Return [X, Y] of the center of cell containing provided text 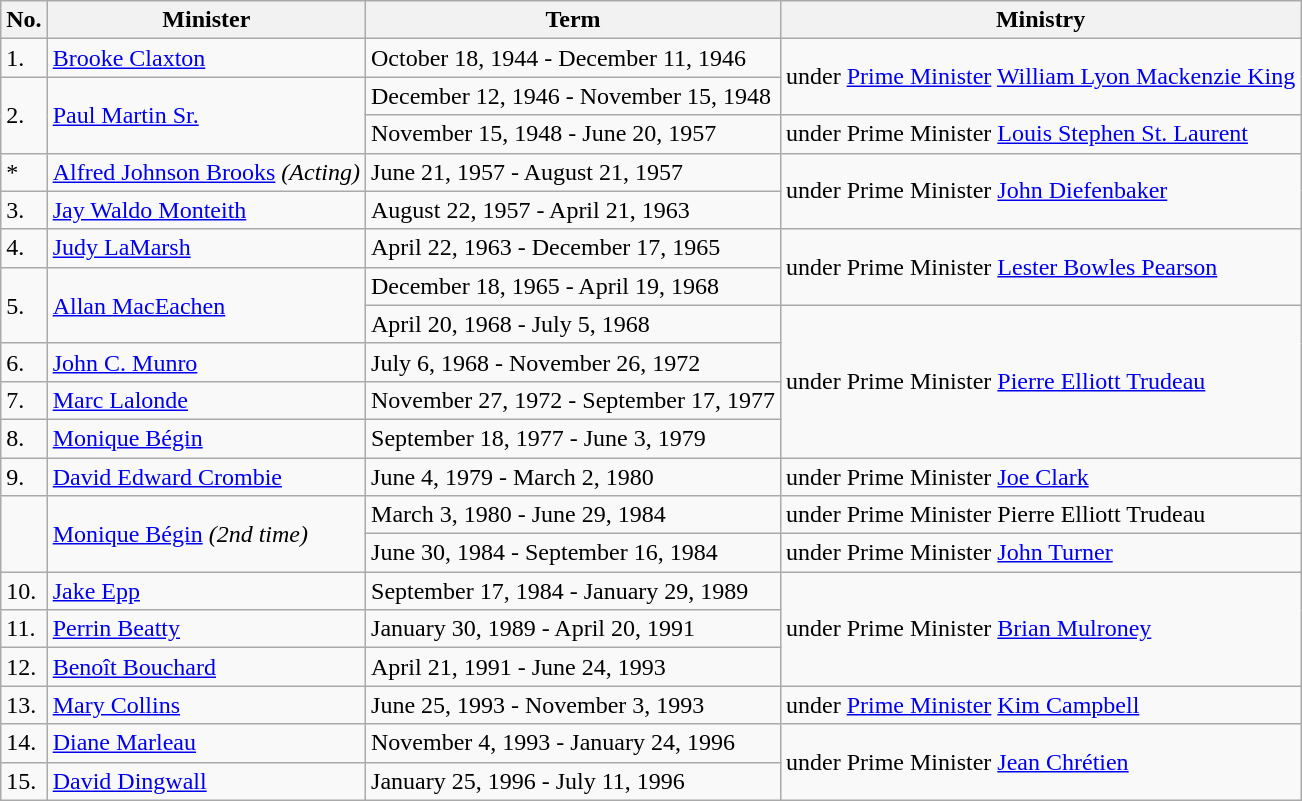
10. [24, 591]
Monique Bégin [206, 438]
October 18, 1944 - December 11, 1946 [574, 58]
Allan MacEachen [206, 305]
14. [24, 743]
Ministry [1040, 20]
January 25, 1996 - July 11, 1996 [574, 781]
Paul Martin Sr. [206, 115]
Term [574, 20]
3. [24, 210]
13. [24, 705]
March 3, 1980 - June 29, 1984 [574, 515]
* [24, 172]
July 6, 1968 - November 26, 1972 [574, 362]
June 25, 1993 - November 3, 1993 [574, 705]
4. [24, 248]
Minister [206, 20]
12. [24, 667]
Alfred Johnson Brooks (Acting) [206, 172]
April 20, 1968 - July 5, 1968 [574, 324]
7. [24, 400]
September 17, 1984 - January 29, 1989 [574, 591]
June 21, 1957 - August 21, 1957 [574, 172]
under Prime Minister William Lyon Mackenzie King [1040, 77]
Jake Epp [206, 591]
June 30, 1984 - September 16, 1984 [574, 553]
8. [24, 438]
December 18, 1965 - April 19, 1968 [574, 286]
5. [24, 305]
Brooke Claxton [206, 58]
under Prime Minister Joe Clark [1040, 477]
John C. Munro [206, 362]
November 4, 1993 - January 24, 1996 [574, 743]
September 18, 1977 - June 3, 1979 [574, 438]
November 27, 1972 - September 17, 1977 [574, 400]
David Dingwall [206, 781]
under Prime Minister Kim Campbell [1040, 705]
6. [24, 362]
David Edward Crombie [206, 477]
November 15, 1948 - June 20, 1957 [574, 134]
1. [24, 58]
under Prime Minister Lester Bowles Pearson [1040, 267]
June 4, 1979 - March 2, 1980 [574, 477]
11. [24, 629]
April 21, 1991 - June 24, 1993 [574, 667]
January 30, 1989 - April 20, 1991 [574, 629]
under Prime Minister Jean Chrétien [1040, 762]
under Prime Minister Louis Stephen St. Laurent [1040, 134]
under Prime Minister John Turner [1040, 553]
Monique Bégin (2nd time) [206, 534]
2. [24, 115]
15. [24, 781]
Perrin Beatty [206, 629]
under Prime Minister John Diefenbaker [1040, 191]
Jay Waldo Monteith [206, 210]
No. [24, 20]
Mary Collins [206, 705]
December 12, 1946 - November 15, 1948 [574, 96]
9. [24, 477]
under Prime Minister Brian Mulroney [1040, 629]
Benoît Bouchard [206, 667]
Diane Marleau [206, 743]
April 22, 1963 - December 17, 1965 [574, 248]
August 22, 1957 - April 21, 1963 [574, 210]
Marc Lalonde [206, 400]
Judy LaMarsh [206, 248]
